For the text-containing cell, return its midpoint in [x, y] coordinate format. 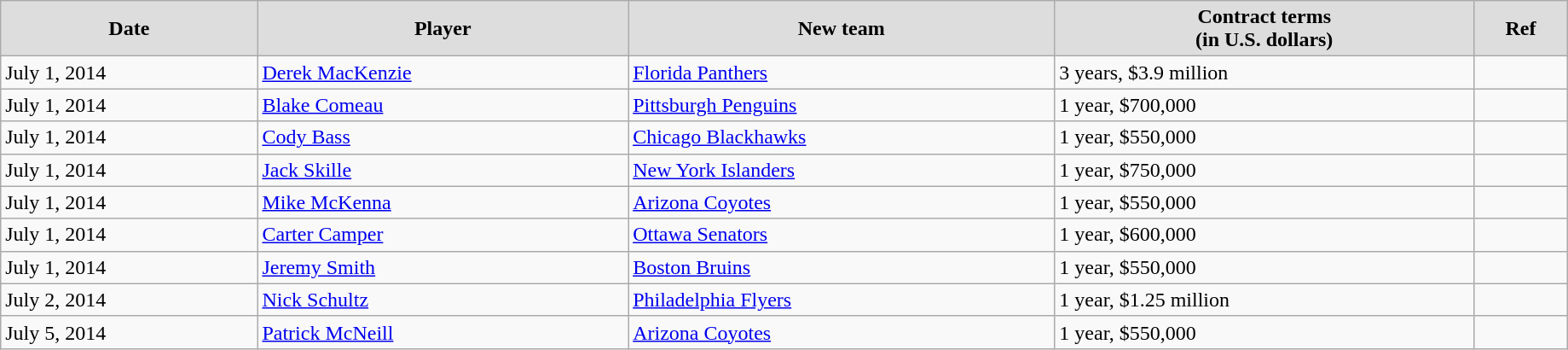
Ref [1521, 29]
Date [130, 29]
Ottawa Senators [842, 235]
July 5, 2014 [130, 332]
Jack Skille [443, 170]
Carter Camper [443, 235]
Nick Schultz [443, 300]
Derek MacKenzie [443, 73]
Boston Bruins [842, 267]
Chicago Blackhawks [842, 137]
Player [443, 29]
Jeremy Smith [443, 267]
Patrick McNeill [443, 332]
Mike McKenna [443, 202]
1 year, $600,000 [1264, 235]
3 years, $3.9 million [1264, 73]
Philadelphia Flyers [842, 300]
July 2, 2014 [130, 300]
Contract terms(in U.S. dollars) [1264, 29]
1 year, $750,000 [1264, 170]
Blake Comeau [443, 105]
1 year, $700,000 [1264, 105]
New York Islanders [842, 170]
Pittsburgh Penguins [842, 105]
1 year, $1.25 million [1264, 300]
Cody Bass [443, 137]
Florida Panthers [842, 73]
New team [842, 29]
